Determine the [x, y] coordinate at the center of the cell enclosing the given text.  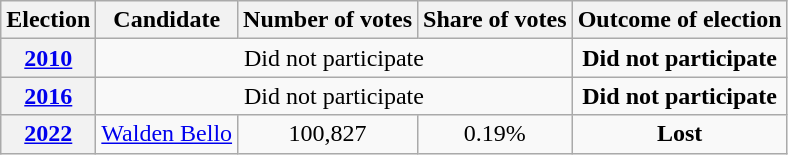
2010 [48, 58]
100,827 [328, 134]
Election [48, 20]
Lost [680, 134]
Number of votes [328, 20]
Walden Bello [167, 134]
2016 [48, 96]
Candidate [167, 20]
Share of votes [496, 20]
Outcome of election [680, 20]
2022 [48, 134]
0.19% [496, 134]
